Locate the cell with the specified text and output its (x, y) center coordinate. 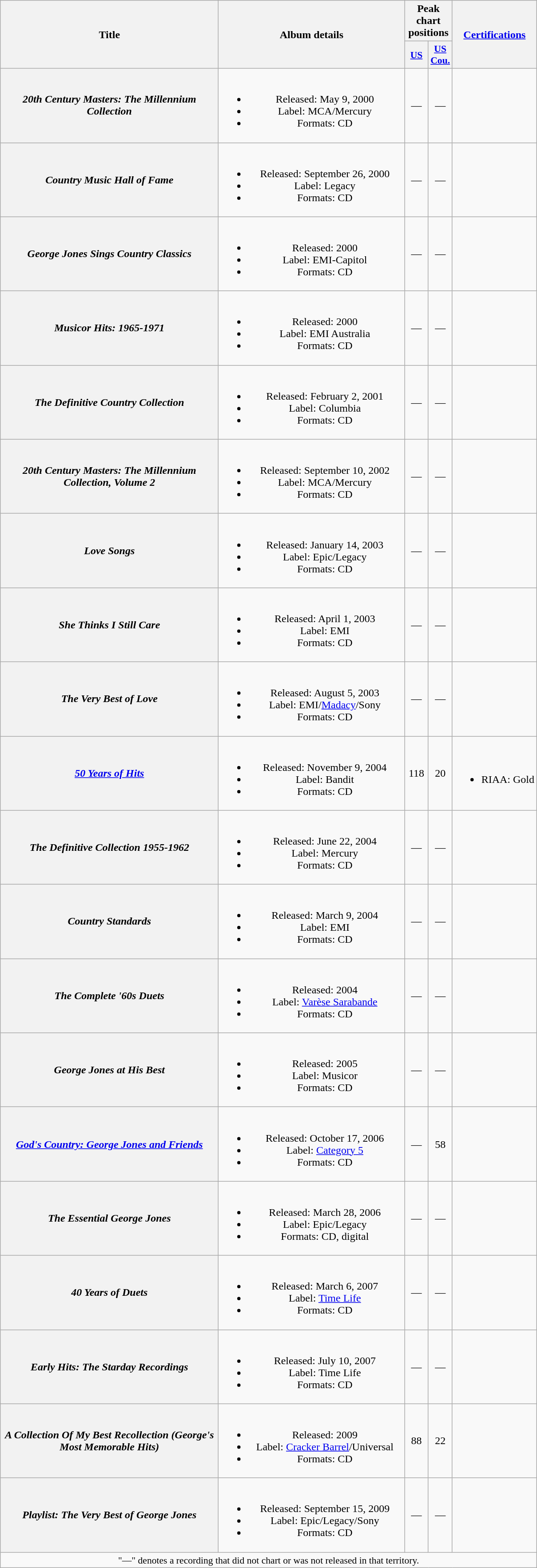
USCou. (440, 55)
20th Century Masters: The Millennium Collection (109, 106)
The Definitive Collection 1955-1962 (109, 847)
Released: 2000Label: EMI AustraliaFormats: CD (312, 328)
Released: October 17, 2006Label: Category 5Formats: CD (312, 1144)
Love Songs (109, 551)
Released: February 2, 2001Label: ColumbiaFormats: CD (312, 402)
Released: 2009Label: Cracker Barrel/UniversalFormats: CD (312, 1441)
Released: November 9, 2004Label: BanditFormats: CD (312, 774)
40 Years of Duets (109, 1292)
The Definitive Country Collection (109, 402)
50 Years of Hits (109, 774)
Released: July 10, 2007Label: Time LifeFormats: CD (312, 1367)
US (417, 55)
Musicor Hits: 1965-1971 (109, 328)
Released: September 26, 2000Label: LegacyFormats: CD (312, 179)
Playlist: The Very Best of George Jones (109, 1515)
Country Music Hall of Fame (109, 179)
The Complete '60s Duets (109, 996)
88 (417, 1441)
Released: March 28, 2006Label: Epic/LegacyFormats: CD, digital (312, 1219)
George Jones Sings Country Classics (109, 254)
58 (440, 1144)
Released: September 10, 2002Label: MCA/MercuryFormats: CD (312, 476)
Certifications (494, 35)
118 (417, 774)
Released: April 1, 2003Label: EMIFormats: CD (312, 624)
Released: January 14, 2003Label: Epic/LegacyFormats: CD (312, 551)
Released: 2000Label: EMI-CapitolFormats: CD (312, 254)
Country Standards (109, 922)
Released: August 5, 2003Label: EMI/Madacy/SonyFormats: CD (312, 699)
"—" denotes a recording that did not chart or was not released in that territory. (269, 1560)
God's Country: George Jones and Friends (109, 1144)
Peak chart positions (428, 21)
George Jones at His Best (109, 1070)
RIAA: Gold (494, 774)
The Essential George Jones (109, 1219)
Released: 2004Label: Varèse SarabandeFormats: CD (312, 996)
Released: June 22, 2004Label: MercuryFormats: CD (312, 847)
The Very Best of Love (109, 699)
Released: March 6, 2007Label: Time LifeFormats: CD (312, 1292)
Title (109, 35)
A Collection Of My Best Recollection (George's Most Memorable Hits) (109, 1441)
She Thinks I Still Care (109, 624)
Released: May 9, 2000Label: MCA/MercuryFormats: CD (312, 106)
Album details (312, 35)
Released: 2005Label: MusicorFormats: CD (312, 1070)
Released: September 15, 2009Label: Epic/Legacy/SonyFormats: CD (312, 1515)
20 (440, 774)
22 (440, 1441)
20th Century Masters: The Millennium Collection, Volume 2 (109, 476)
Early Hits: The Starday Recordings (109, 1367)
Released: March 9, 2004Label: EMIFormats: CD (312, 922)
